Identify which cell holds the provided text, then report its (x, y) central coordinate. 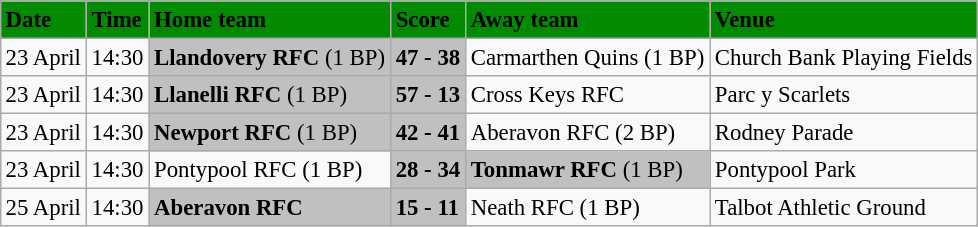
Parc y Scarlets (844, 95)
Aberavon RFC (270, 208)
Away team (587, 20)
Llanelli RFC (1 BP) (270, 95)
Date (43, 20)
47 - 38 (428, 57)
Newport RFC (1 BP) (270, 133)
Pontypool RFC (1 BP) (270, 170)
Venue (844, 20)
28 - 34 (428, 170)
Tonmawr RFC (1 BP) (587, 170)
57 - 13 (428, 95)
Llandovery RFC (1 BP) (270, 57)
Score (428, 20)
15 - 11 (428, 208)
Talbot Athletic Ground (844, 208)
25 April (43, 208)
Neath RFC (1 BP) (587, 208)
Rodney Parade (844, 133)
Aberavon RFC (2 BP) (587, 133)
Pontypool Park (844, 170)
42 - 41 (428, 133)
Church Bank Playing Fields (844, 57)
Time (118, 20)
Home team (270, 20)
Cross Keys RFC (587, 95)
Carmarthen Quins (1 BP) (587, 57)
